Pinpoint the cell where the given text exists, returning its [x, y] midpoint coordinate. 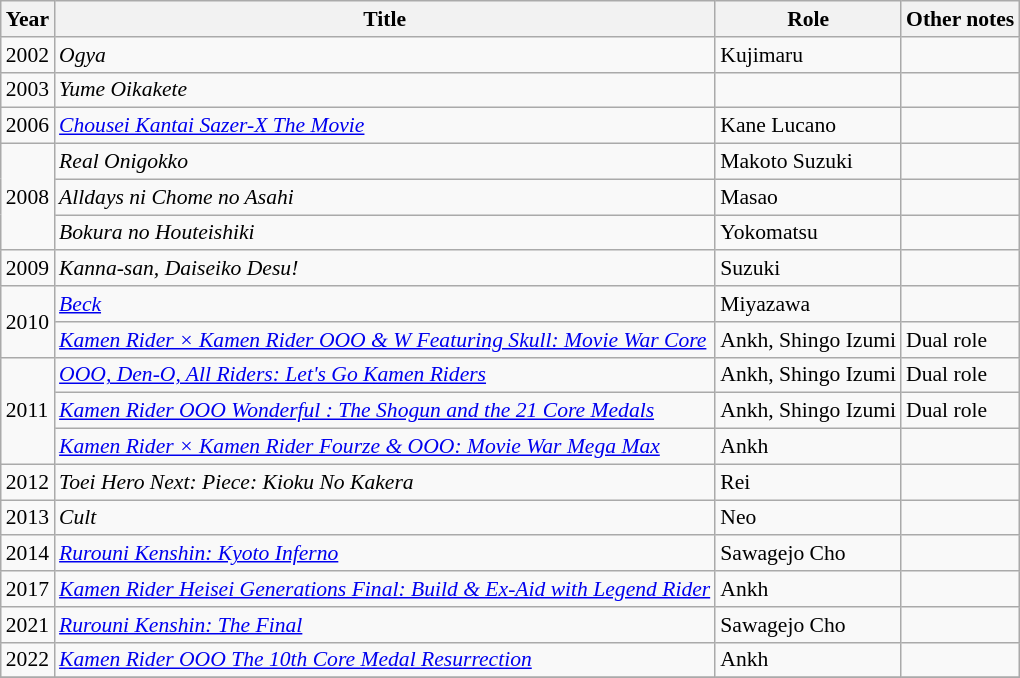
Masao [808, 197]
Rei [808, 482]
Kamen Rider Heisei Generations Final: Build & Ex-Aid with Legend Rider [384, 589]
Chousei Kantai Sazer-X The Movie [384, 126]
2012 [28, 482]
OOO, Den-O, All Riders: Let's Go Kamen Riders [384, 375]
2017 [28, 589]
Beck [384, 304]
Yokomatsu [808, 233]
Suzuki [808, 269]
2009 [28, 269]
Ogya [384, 55]
Kamen Rider OOO Wonderful : The Shogun and the 21 Core Medals [384, 411]
Year [28, 19]
Bokura no Houteishiki [384, 233]
Kujimaru [808, 55]
Title [384, 19]
2008 [28, 198]
Makoto Suzuki [808, 162]
Role [808, 19]
Real Onigokko [384, 162]
2014 [28, 554]
2003 [28, 90]
2006 [28, 126]
2011 [28, 410]
Kamen Rider × Kamen Rider OOO & W Featuring Skull: Movie War Core [384, 340]
2010 [28, 322]
Neo [808, 518]
Other notes [960, 19]
Kane Lucano [808, 126]
Kamen Rider OOO The 10th Core Medal Resurrection [384, 660]
Rurouni Kenshin: Kyoto Inferno [384, 554]
Alldays ni Chome no Asahi [384, 197]
2022 [28, 660]
Rurouni Kenshin: The Final [384, 625]
Miyazawa [808, 304]
Kamen Rider × Kamen Rider Fourze & OOO: Movie War Mega Max [384, 447]
2013 [28, 518]
Cult [384, 518]
Toei Hero Next: Piece: Kioku No Kakera [384, 482]
Kanna-san, Daiseiko Desu! [384, 269]
Yume Oikakete [384, 90]
2002 [28, 55]
2021 [28, 625]
